Capture the cell that displays the provided text and extract its [X, Y] central coordinate. 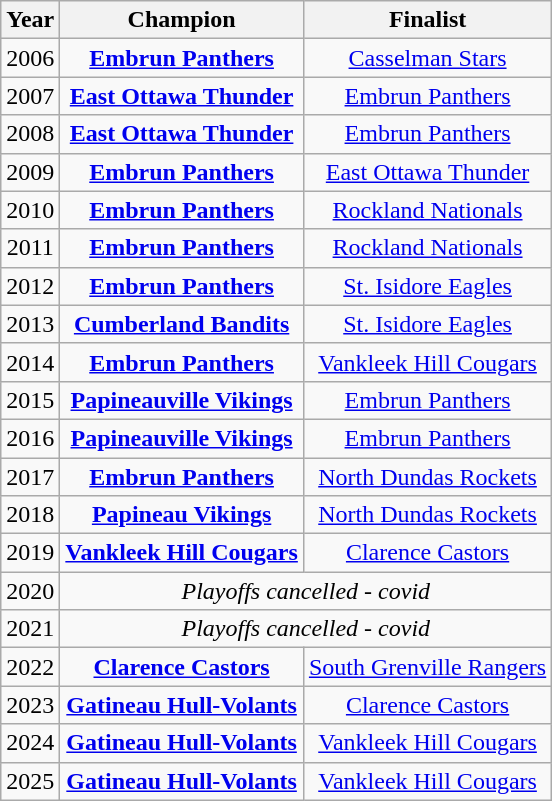
2015 [30, 400]
2013 [30, 324]
2022 [30, 667]
2011 [30, 248]
Champion [182, 20]
2024 [30, 743]
2007 [30, 96]
Finalist [427, 20]
2014 [30, 362]
2006 [30, 58]
Cumberland Bandits [182, 324]
Year [30, 20]
2023 [30, 705]
2008 [30, 134]
2018 [30, 515]
2019 [30, 553]
2017 [30, 477]
2020 [30, 591]
2025 [30, 781]
South Grenville Rangers [427, 667]
2021 [30, 629]
2016 [30, 438]
2012 [30, 286]
2009 [30, 172]
2010 [30, 210]
Papineau Vikings [182, 515]
Casselman Stars [427, 58]
